Pinpoint the cell where the given text exists, returning its [x, y] midpoint coordinate. 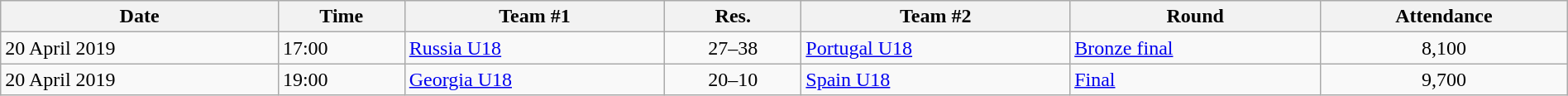
Georgia U18 [534, 79]
20–10 [733, 79]
27–38 [733, 48]
9,700 [1444, 79]
Time [341, 17]
19:00 [341, 79]
Res. [733, 17]
Round [1196, 17]
17:00 [341, 48]
Portugal U18 [936, 48]
Team #2 [936, 17]
Team #1 [534, 17]
Final [1196, 79]
Date [140, 17]
Bronze final [1196, 48]
Attendance [1444, 17]
8,100 [1444, 48]
Russia U18 [534, 48]
Spain U18 [936, 79]
